Determine the [X, Y] coordinate at the center of the cell enclosing the given text.  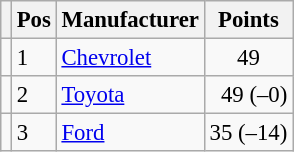
Ford [130, 133]
49 [248, 58]
Manufacturer [130, 20]
Chevrolet [130, 58]
1 [34, 58]
35 (–14) [248, 133]
Toyota [130, 95]
49 (–0) [248, 95]
Points [248, 20]
Pos [34, 20]
2 [34, 95]
3 [34, 133]
